Find where the given text appears and provide that cell's center as (X, Y) coordinate. 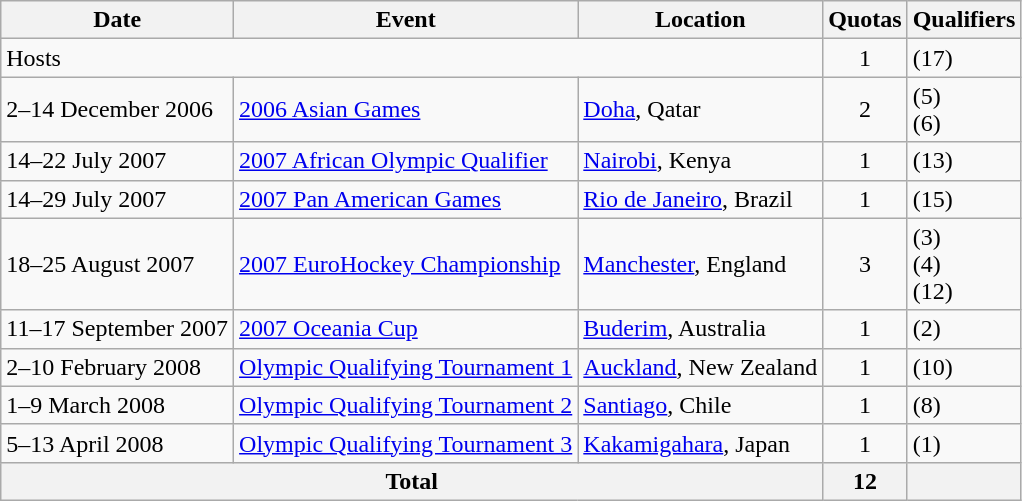
(8) (964, 405)
Nairobi, Kenya (700, 161)
3 (865, 264)
2007 African Olympic Qualifier (406, 161)
18–25 August 2007 (118, 264)
(2) (964, 329)
12 (865, 481)
(3) (4) (12) (964, 264)
1–9 March 2008 (118, 405)
Buderim, Australia (700, 329)
2007 Oceania Cup (406, 329)
Olympic Qualifying Tournament 2 (406, 405)
Date (118, 20)
Quotas (865, 20)
2–10 February 2008 (118, 367)
Kakamigahara, Japan (700, 443)
(17) (964, 58)
Total (412, 481)
(10) (964, 367)
Manchester, England (700, 264)
Santiago, Chile (700, 405)
(5) (6) (964, 110)
5–13 April 2008 (118, 443)
2006 Asian Games (406, 110)
(1) (964, 443)
2 (865, 110)
Qualifiers (964, 20)
Location (700, 20)
Hosts (412, 58)
Olympic Qualifying Tournament 3 (406, 443)
2007 Pan American Games (406, 199)
2007 EuroHockey Championship (406, 264)
11–17 September 2007 (118, 329)
(15) (964, 199)
Doha, Qatar (700, 110)
Olympic Qualifying Tournament 1 (406, 367)
(13) (964, 161)
Event (406, 20)
14–29 July 2007 (118, 199)
14–22 July 2007 (118, 161)
2–14 December 2006 (118, 110)
Rio de Janeiro, Brazil (700, 199)
Auckland, New Zealand (700, 367)
